Find where the given text appears and provide that cell's center as (x, y) coordinate. 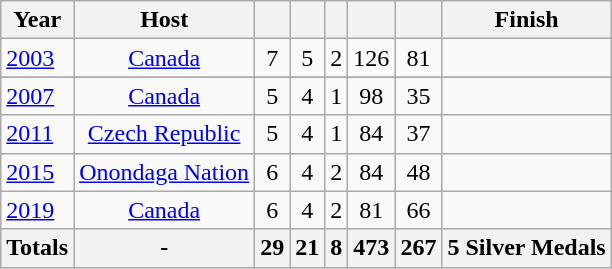
Host (164, 20)
48 (418, 172)
473 (372, 248)
267 (418, 248)
66 (418, 210)
2019 (38, 210)
2011 (38, 134)
2015 (38, 172)
Onondaga Nation (164, 172)
29 (272, 248)
Czech Republic (164, 134)
2003 (38, 58)
Totals (38, 248)
35 (418, 96)
2007 (38, 96)
Year (38, 20)
98 (372, 96)
5 Silver Medals (526, 248)
- (164, 248)
37 (418, 134)
21 (308, 248)
7 (272, 58)
8 (336, 248)
Finish (526, 20)
126 (372, 58)
